For the text-containing cell, return its midpoint in (X, Y) coordinate format. 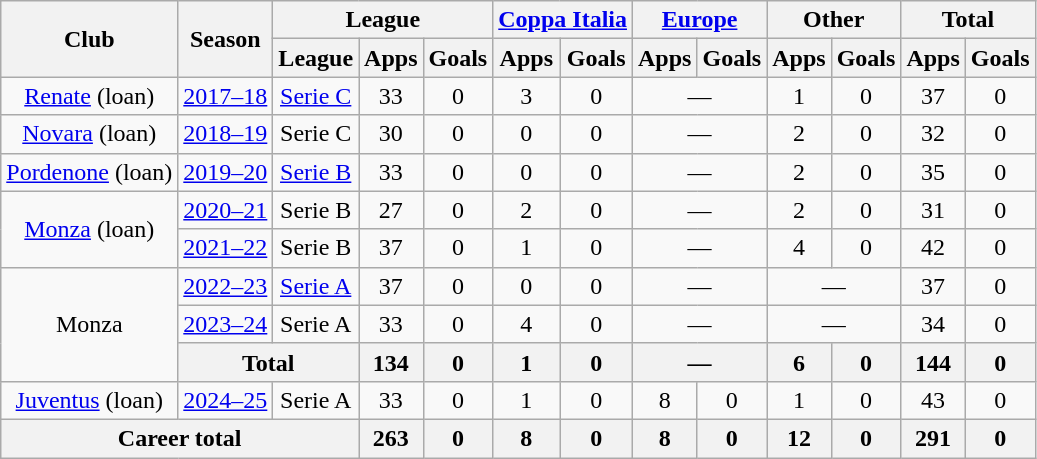
34 (933, 324)
Career total (180, 438)
Juventus (loan) (90, 400)
Monza (90, 324)
2021–22 (226, 248)
2024–25 (226, 400)
Novara (loan) (90, 134)
Monza (loan) (90, 229)
Pordenone (loan) (90, 172)
Renate (loan) (90, 96)
2019–20 (226, 172)
2017–18 (226, 96)
27 (391, 210)
43 (933, 400)
144 (933, 362)
291 (933, 438)
6 (799, 362)
Other (834, 20)
2023–24 (226, 324)
31 (933, 210)
2018–19 (226, 134)
Season (226, 39)
Europe (700, 20)
Club (90, 39)
32 (933, 134)
30 (391, 134)
12 (799, 438)
2022–23 (226, 286)
134 (391, 362)
2020–21 (226, 210)
Coppa Italia (563, 20)
42 (933, 248)
3 (526, 96)
263 (391, 438)
35 (933, 172)
